Locate the cell with the specified text and output its (x, y) center coordinate. 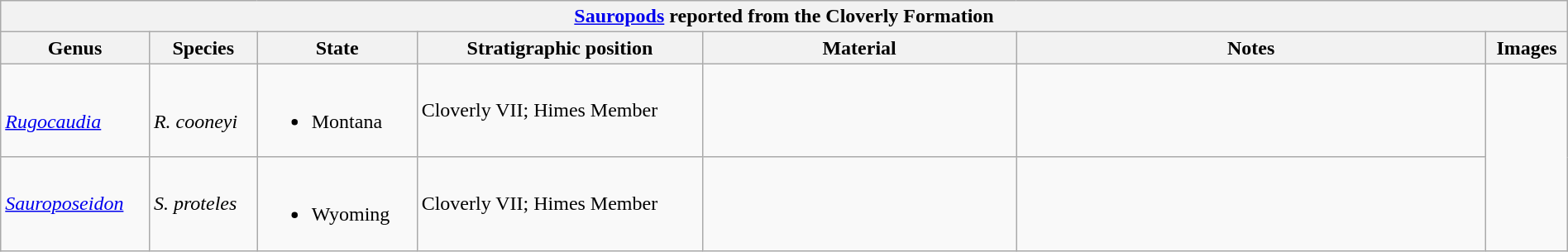
Stratigraphic position (559, 48)
Genus (75, 48)
Sauropods reported from the Cloverly Formation (784, 17)
Sauroposeidon (75, 203)
Wyoming (337, 203)
Material (860, 48)
Rugocaudia (75, 111)
S. proteles (203, 203)
State (337, 48)
Images (1527, 48)
Montana (337, 111)
Notes (1251, 48)
Species (203, 48)
R. cooneyi (203, 111)
